Pinpoint the cell where the given text exists, returning its [X, Y] midpoint coordinate. 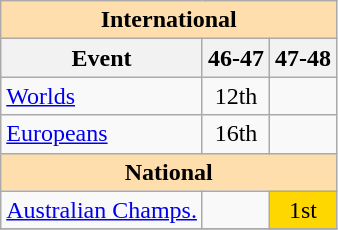
1st [304, 210]
Worlds [102, 96]
47-48 [304, 58]
Australian Champs. [102, 210]
Europeans [102, 134]
Event [102, 58]
National [169, 172]
16th [236, 134]
12th [236, 96]
International [169, 20]
46-47 [236, 58]
